Provide the (x, y) coordinate of the cell's center where the given text is located.  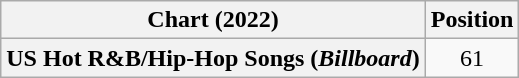
Position (472, 20)
US Hot R&B/Hip-Hop Songs (Billboard) (213, 58)
Chart (2022) (213, 20)
61 (472, 58)
